Pinpoint the cell where the given text exists, returning its (X, Y) midpoint coordinate. 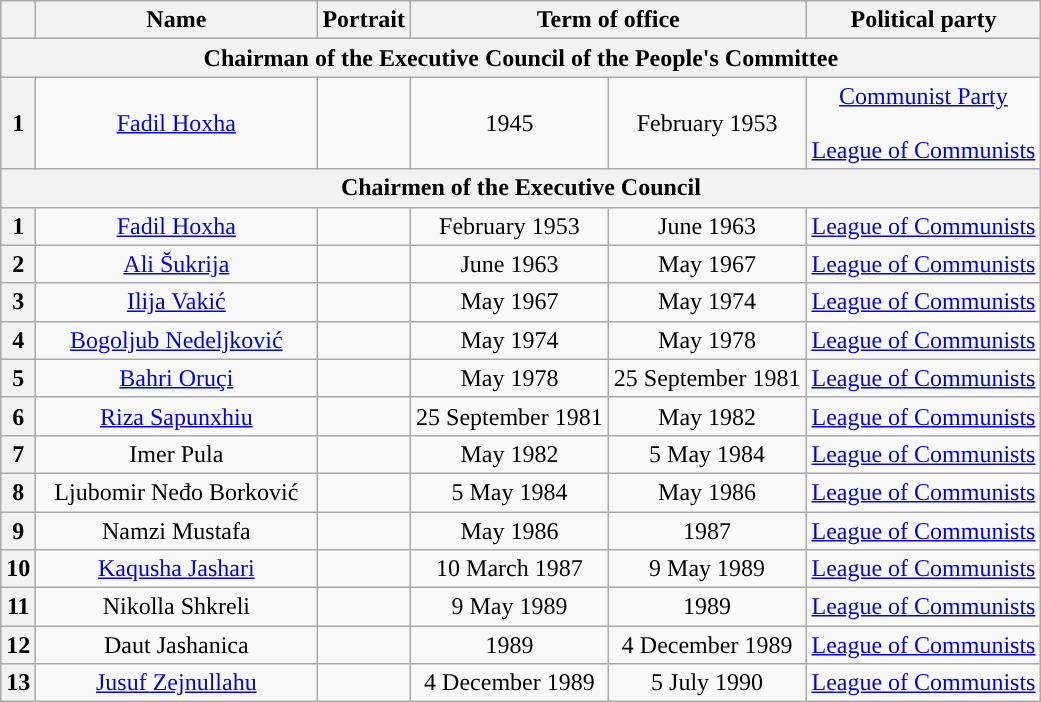
6 (18, 416)
11 (18, 607)
4 (18, 340)
Ilija Vakić (176, 302)
Portrait (364, 20)
Ljubomir Neđo Borković (176, 492)
Name (176, 20)
Nikolla Shkreli (176, 607)
9 (18, 531)
Political party (924, 20)
Term of office (608, 20)
3 (18, 302)
8 (18, 492)
2 (18, 264)
Namzi Mustafa (176, 531)
10 March 1987 (510, 569)
Bahri Oruçi (176, 378)
Daut Jashanica (176, 645)
10 (18, 569)
5 (18, 378)
Kaqusha Jashari (176, 569)
Ali Šukrija (176, 264)
Bogoljub Nedeljković (176, 340)
12 (18, 645)
7 (18, 454)
Imer Pula (176, 454)
1987 (707, 531)
Chairmen of the Executive Council (521, 188)
Chairman of the Executive Council of the People's Committee (521, 58)
1945 (510, 123)
Riza Sapunxhiu (176, 416)
5 July 1990 (707, 683)
13 (18, 683)
Communist PartyLeague of Communists (924, 123)
Jusuf Zejnullahu (176, 683)
